Extract the (x, y) coordinate from the center of the cell holding the provided text.  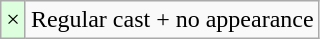
Regular cast + no appearance (172, 20)
× (14, 20)
